From the cell containing the given text, extract its center point as [X, Y] coordinate. 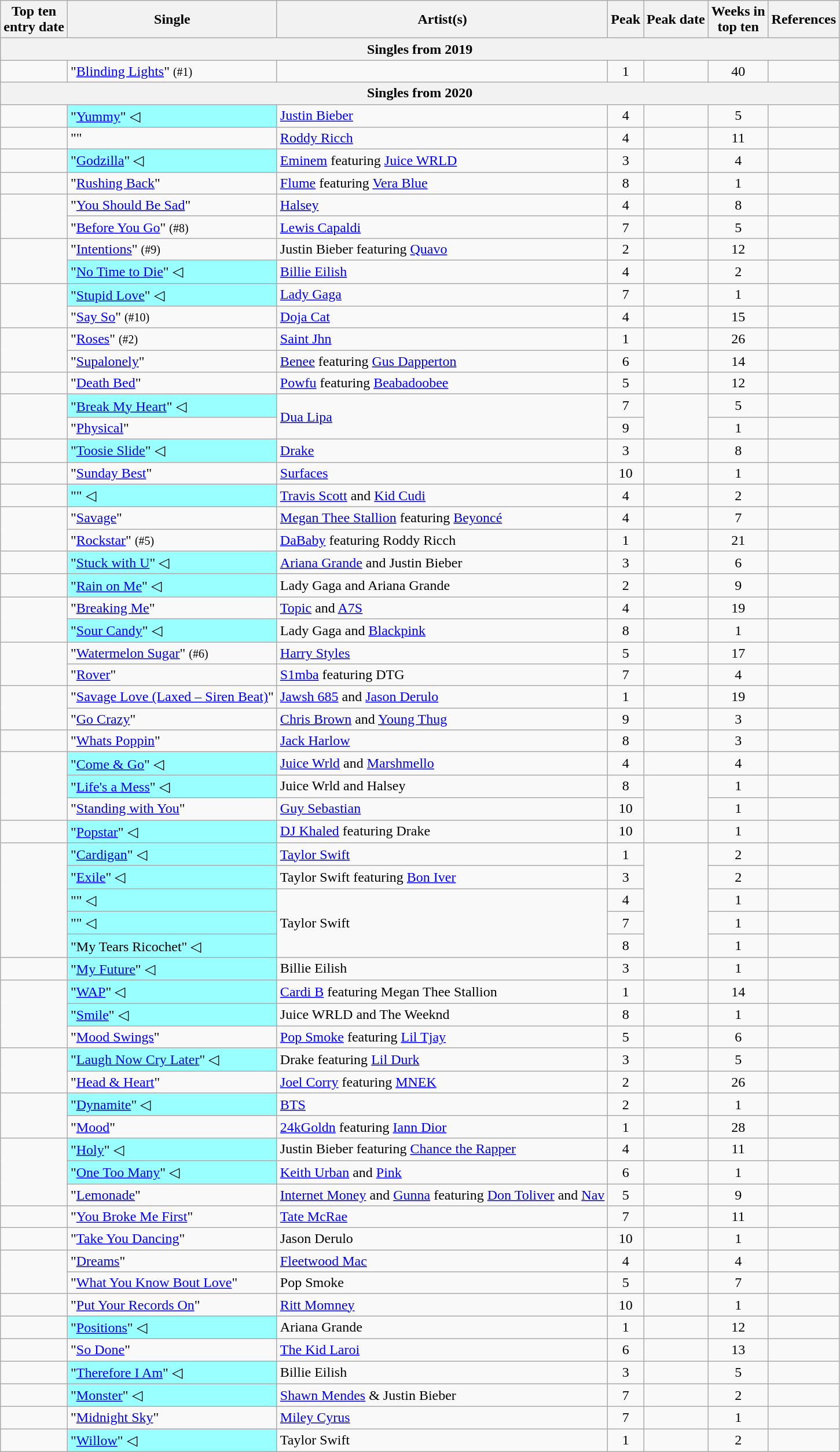
"Head & Heart" [172, 1082]
Roddy Ricch [442, 138]
"Lemonade" [172, 1194]
Juice Wrld and Marshmello [442, 764]
"What You Know Bout Love" [172, 1283]
Eminem featuring Juice WRLD [442, 161]
Justin Bieber featuring Chance the Rapper [442, 1149]
"Stuck with U" ◁ [172, 563]
Saint Jhn [442, 339]
"Savage Love (Laxed – Siren Beat)" [172, 697]
"My Future" ◁ [172, 969]
"Popstar" ◁ [172, 831]
Peak [626, 20]
Lewis Capaldi [442, 227]
Justin Bieber featuring Quavo [442, 249]
"One Too Many" ◁ [172, 1172]
DJ Khaled featuring Drake [442, 831]
"Death Bed" [172, 383]
21 [738, 540]
"Rain on Me" ◁ [172, 585]
Pop Smoke featuring Lil Tjay [442, 1037]
Top tenentry date [34, 20]
References [804, 20]
Joel Corry featuring MNEK [442, 1082]
The Kid Laroi [442, 1350]
Topic and A7S [442, 608]
"Put Your Records On" [172, 1305]
"Whats Poppin" [172, 741]
"Willow" ◁ [172, 1440]
"You Should Be Sad" [172, 205]
Singles from 2019 [420, 49]
Ritt Momney [442, 1305]
"Take You Dancing" [172, 1239]
"Life's a Mess" ◁ [172, 786]
"Holy" ◁ [172, 1149]
"Watermelon Sugar" (#6) [172, 652]
"Positions" ◁ [172, 1328]
"Cardigan" ◁ [172, 855]
Shawn Mendes & Justin Bieber [442, 1395]
"You Broke Me First" [172, 1217]
"No Time to Die" ◁ [172, 272]
"Come & Go" ◁ [172, 764]
Dua Lipa [442, 417]
Jack Harlow [442, 741]
Flume featuring Vera Blue [442, 183]
"Blinding Lights" (#1) [172, 71]
"Break My Heart" ◁ [172, 406]
Singles from 2020 [420, 93]
Jawsh 685 and Jason Derulo [442, 697]
"Mood Swings" [172, 1037]
24kGoldn featuring Iann Dior [442, 1127]
Jason Derulo [442, 1239]
Doja Cat [442, 317]
Lady Gaga and Ariana Grande [442, 585]
"Sour Candy" ◁ [172, 630]
DaBaby featuring Roddy Ricch [442, 540]
Harry Styles [442, 652]
Miley Cyrus [442, 1418]
"WAP" ◁ [172, 992]
Guy Sebastian [442, 809]
"Therefore I Am" ◁ [172, 1372]
Benee featuring Gus Dapperton [442, 361]
"Say So" (#10) [172, 317]
Artist(s) [442, 20]
"My Tears Ricochet" ◁ [172, 946]
Drake featuring Lil Durk [442, 1059]
Lady Gaga and Blackpink [442, 630]
Justin Bieber [442, 116]
"Rockstar" (#5) [172, 540]
"Mood" [172, 1127]
"Stupid Love" ◁ [172, 295]
"Standing with You" [172, 809]
Keith Urban and Pink [442, 1172]
40 [738, 71]
"Yummy" ◁ [172, 116]
Megan Thee Stallion featuring Beyoncé [442, 518]
Lady Gaga [442, 295]
Travis Scott and Kid Cudi [442, 496]
15 [738, 317]
"Physical" [172, 428]
Tate McRae [442, 1217]
Pop Smoke [442, 1283]
"Smile" ◁ [172, 1014]
Powfu featuring Beabadoobee [442, 383]
"Intentions" (#9) [172, 249]
Surfaces [442, 473]
"Exile" ◁ [172, 877]
"Monster" ◁ [172, 1395]
"Breaking Me" [172, 608]
"Go Crazy" [172, 719]
Juice Wrld and Halsey [442, 786]
17 [738, 652]
28 [738, 1127]
Peak date [676, 20]
"So Done" [172, 1350]
"Before You Go" (#8) [172, 227]
"Laugh Now Cry Later" ◁ [172, 1059]
Juice WRLD and The Weeknd [442, 1014]
Taylor Swift featuring Bon Iver [442, 877]
"" [172, 138]
Halsey [442, 205]
"Godzilla" ◁ [172, 161]
"Savage" [172, 518]
Ariana Grande and Justin Bieber [442, 563]
"Rover" [172, 675]
Fleetwood Mac [442, 1261]
Weeks intop ten [738, 20]
"Dynamite" ◁ [172, 1105]
"Sunday Best" [172, 473]
S1mba featuring DTG [442, 675]
13 [738, 1350]
"Toosie Slide" ◁ [172, 450]
"Rushing Back" [172, 183]
Chris Brown and Young Thug [442, 719]
Internet Money and Gunna featuring Don Toliver and Nav [442, 1194]
Single [172, 20]
Cardi B featuring Megan Thee Stallion [442, 992]
BTS [442, 1105]
"Dreams" [172, 1261]
Ariana Grande [442, 1328]
"Midnight Sky" [172, 1418]
Drake [442, 450]
"Roses" (#2) [172, 339]
"Supalonely" [172, 361]
